Find where the given text appears and provide that cell's center as [x, y] coordinate. 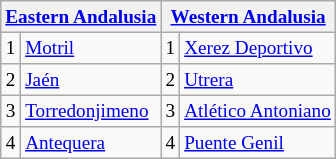
Jaén [91, 80]
Puente Genil [258, 143]
Xerez Deportivo [258, 48]
Eastern Andalusia [81, 17]
Western Andalusia [248, 17]
Motril [91, 48]
Antequera [91, 143]
Utrera [258, 80]
Atlético Antoniano [258, 111]
Torredonjimeno [91, 111]
